Find where the given text appears and provide that cell's center as (x, y) coordinate. 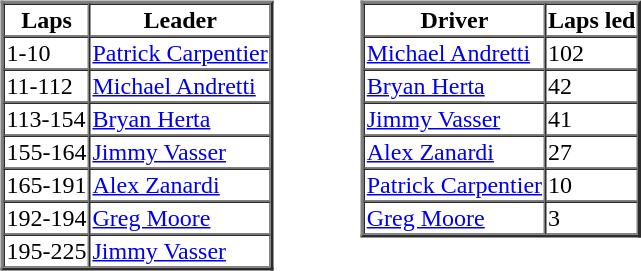
195-225 (47, 250)
41 (592, 118)
11-112 (47, 86)
Laps (47, 20)
27 (592, 152)
113-154 (47, 118)
Driver (454, 20)
3 (592, 218)
42 (592, 86)
165-191 (47, 184)
Leader (180, 20)
1-10 (47, 52)
Laps led (592, 20)
155-164 (47, 152)
192-194 (47, 218)
10 (592, 184)
102 (592, 52)
